Scan for the cell matching the given text and deliver its [X, Y] coordinate at center. 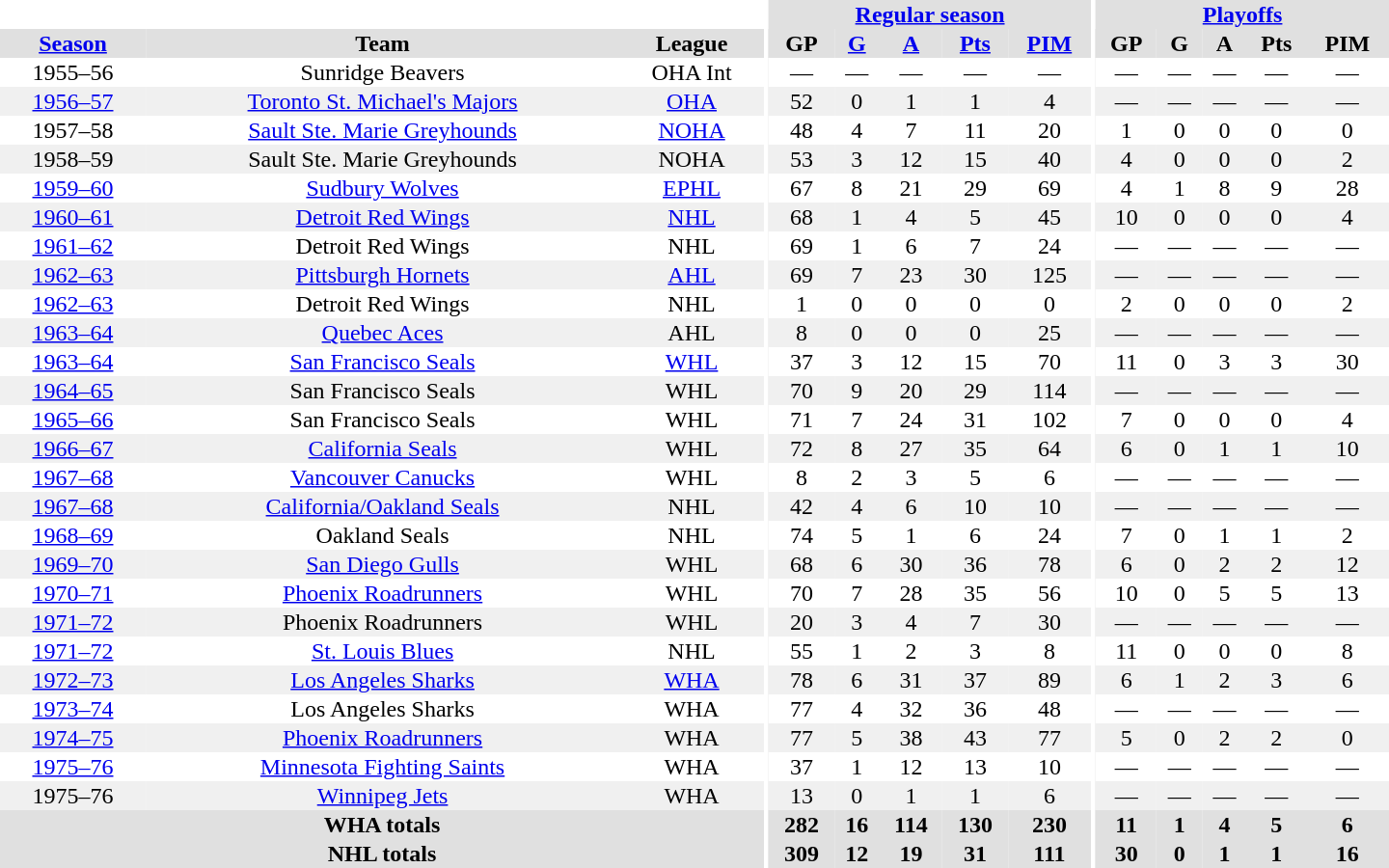
1959–60 [73, 188]
25 [1049, 333]
San Diego Gulls [382, 564]
1956–57 [73, 101]
1964–65 [73, 391]
Quebec Aces [382, 333]
55 [802, 651]
Minnesota Fighting Saints [382, 767]
St. Louis Blues [382, 651]
Playoffs [1242, 14]
WHA totals [382, 825]
1970–71 [73, 593]
Pittsburgh Hornets [382, 275]
League [692, 43]
230 [1049, 825]
1973–74 [73, 709]
43 [975, 738]
72 [802, 448]
64 [1049, 448]
NHL totals [382, 854]
1961–62 [73, 246]
38 [911, 738]
19 [911, 854]
111 [1049, 854]
309 [802, 854]
Regular season [930, 14]
67 [802, 188]
21 [911, 188]
Vancouver Canucks [382, 477]
56 [1049, 593]
1965–66 [73, 420]
130 [975, 825]
Toronto St. Michael's Majors [382, 101]
32 [911, 709]
1955–56 [73, 72]
1968–69 [73, 535]
Team [382, 43]
EPHL [692, 188]
53 [802, 159]
1974–75 [73, 738]
102 [1049, 420]
Winnipeg Jets [382, 796]
23 [911, 275]
89 [1049, 680]
125 [1049, 275]
California Seals [382, 448]
California/Oakland Seals [382, 506]
1966–67 [73, 448]
27 [911, 448]
40 [1049, 159]
52 [802, 101]
OHA [692, 101]
OHA Int [692, 72]
Sudbury Wolves [382, 188]
1972–73 [73, 680]
74 [802, 535]
Sunridge Beavers [382, 72]
1957–58 [73, 130]
1969–70 [73, 564]
282 [802, 825]
45 [1049, 217]
Oakland Seals [382, 535]
71 [802, 420]
42 [802, 506]
Season [73, 43]
1960–61 [73, 217]
1958–59 [73, 159]
